Search for the cell housing the specified text and yield its (x, y) center coordinate. 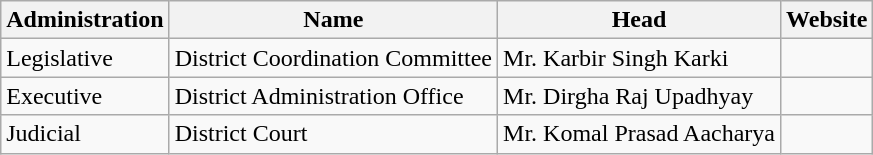
District Administration Office (333, 96)
Judicial (85, 134)
Mr. Karbir Singh Karki (640, 58)
District Court (333, 134)
Executive (85, 96)
Name (333, 20)
Head (640, 20)
Legislative (85, 58)
District Coordination Committee (333, 58)
Mr. Dirgha Raj Upadhyay (640, 96)
Mr. Komal Prasad Aacharya (640, 134)
Website (827, 20)
Administration (85, 20)
